For the text-containing cell, return its midpoint in (x, y) coordinate format. 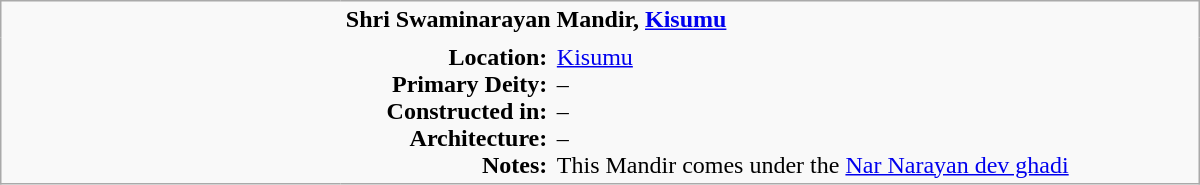
Location:Primary Deity:Constructed in:Architecture:Notes: (446, 110)
Shri Swaminarayan Mandir, Kisumu (770, 20)
Kisumu – – – This Mandir comes under the Nar Narayan dev ghadi (876, 110)
